Search for the cell housing the specified text and yield its (x, y) center coordinate. 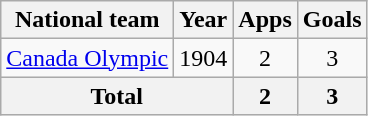
Canada Olympic (88, 58)
Apps (265, 20)
Goals (332, 20)
National team (88, 20)
Total (117, 96)
Year (204, 20)
1904 (204, 58)
